Provide the (x, y) coordinate of the cell's center where the given text is located.  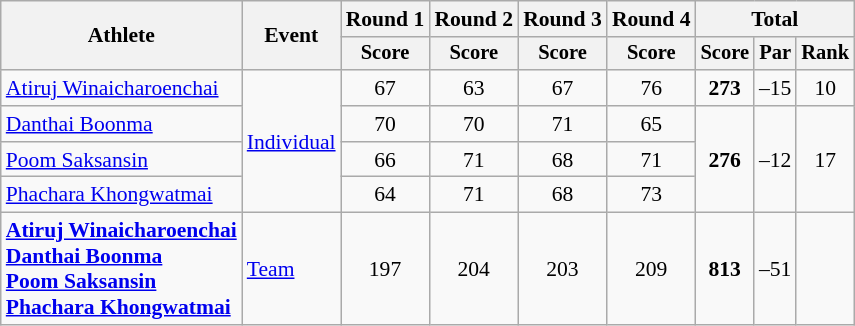
273 (725, 88)
Team (292, 269)
10 (825, 88)
Individual (292, 141)
Danthai Boonma (122, 124)
Atiruj Winaicharoenchai (122, 88)
Event (292, 36)
Total (775, 19)
276 (725, 160)
209 (652, 269)
197 (386, 269)
Poom Saksansin (122, 160)
76 (652, 88)
63 (474, 88)
Atiruj Winaicharoenchai Danthai BoonmaPoom Saksansin Phachara Khongwatmai (122, 269)
Rank (825, 54)
64 (386, 195)
–12 (776, 160)
–51 (776, 269)
203 (562, 269)
Athlete (122, 36)
–15 (776, 88)
Round 1 (386, 19)
Round 4 (652, 19)
Phachara Khongwatmai (122, 195)
Round 2 (474, 19)
66 (386, 160)
65 (652, 124)
73 (652, 195)
Par (776, 54)
17 (825, 160)
813 (725, 269)
204 (474, 269)
Round 3 (562, 19)
